Pinpoint the cell where the given text exists, returning its [X, Y] midpoint coordinate. 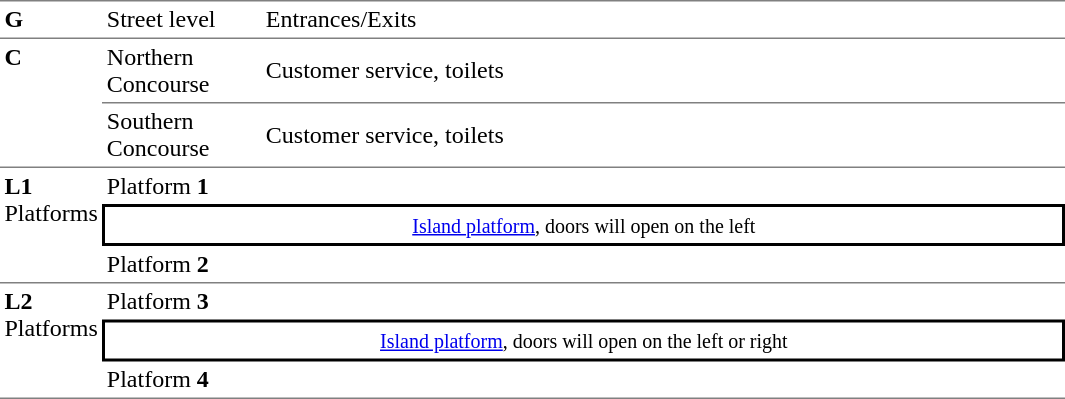
Island platform, doors will open on the left [584, 225]
Platform 1 [182, 186]
C [51, 104]
Entrances/Exits [663, 20]
Island platform, doors will open on the left or right [584, 341]
Platform 3 [182, 302]
Platform 2 [182, 265]
L1Platforms [51, 226]
Southern Concourse [182, 136]
G [51, 20]
Street level [182, 20]
Northern Concourse [182, 71]
